Detect which cell encompasses the target text, then output its (X, Y) center coordinate. 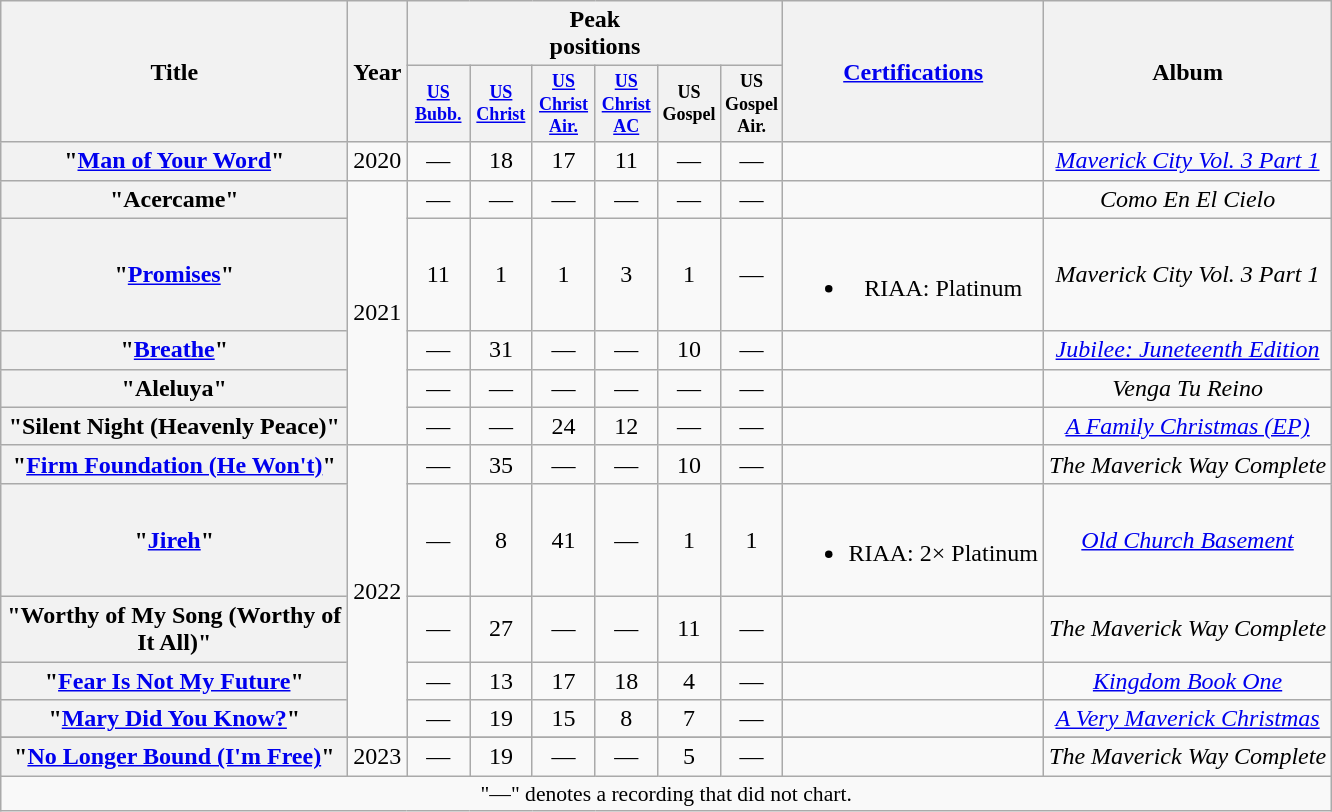
USGospel Air. (752, 104)
"—" denotes a recording that did not chart. (666, 794)
41 (564, 540)
5 (690, 757)
Peakpositions (595, 34)
31 (502, 350)
Kingdom Book One (1188, 681)
2022 (378, 591)
USBubb. (438, 104)
15 (564, 719)
RIAA: 2× Platinum (914, 540)
"Aleluya" (174, 388)
"Silent Night (Heavenly Peace)" (174, 426)
RIAA: Platinum (914, 274)
Old Church Basement (1188, 540)
3 (626, 274)
"Mary Did You Know?" (174, 719)
"No Longer Bound (I'm Free)" (174, 757)
Jubilee: Juneteenth Edition (1188, 350)
7 (690, 719)
Certifications (914, 72)
Year (378, 72)
Venga Tu Reino (1188, 388)
2023 (378, 757)
USGospel (690, 104)
24 (564, 426)
"Worthy of My Song (Worthy of It All)" (174, 628)
35 (502, 464)
Como En El Cielo (1188, 199)
13 (502, 681)
A Family Christmas (EP) (1188, 426)
27 (502, 628)
"Acercame" (174, 199)
USChrist Air. (564, 104)
"Firm Foundation (He Won't)" (174, 464)
"Promises" (174, 274)
"Man of Your Word" (174, 161)
A Very Maverick Christmas (1188, 719)
USChrist (502, 104)
Title (174, 72)
USChrist AC (626, 104)
Album (1188, 72)
12 (626, 426)
2020 (378, 161)
"Fear Is Not My Future" (174, 681)
"Breathe" (174, 350)
2021 (378, 312)
4 (690, 681)
"Jireh" (174, 540)
